Return the (X, Y) coordinate for the center point of the cell that contains the specified text.  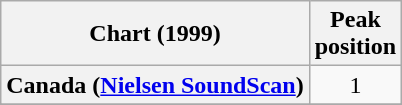
1 (355, 85)
Canada (Nielsen SoundScan) (155, 85)
Peakposition (355, 34)
Chart (1999) (155, 34)
